For the text-containing cell, return its midpoint in [X, Y] coordinate format. 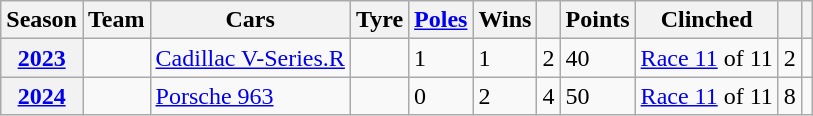
4 [548, 96]
Season [42, 20]
Cars [250, 20]
Points [598, 20]
2023 [42, 58]
50 [598, 96]
Clinched [706, 20]
Poles [441, 20]
40 [598, 58]
Cadillac V-Series.R [250, 58]
8 [790, 96]
0 [441, 96]
Tyre [379, 20]
Porsche 963 [250, 96]
2024 [42, 96]
Wins [505, 20]
Team [116, 20]
